From the cell containing the given text, extract its center point as [x, y] coordinate. 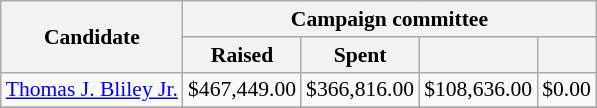
$366,816.00 [360, 90]
Thomas J. Bliley Jr. [92, 90]
Campaign committee [390, 19]
$467,449.00 [242, 90]
Spent [360, 55]
$0.00 [566, 90]
Raised [242, 55]
Candidate [92, 36]
$108,636.00 [478, 90]
